Pinpoint the cell where the given text exists, returning its [x, y] midpoint coordinate. 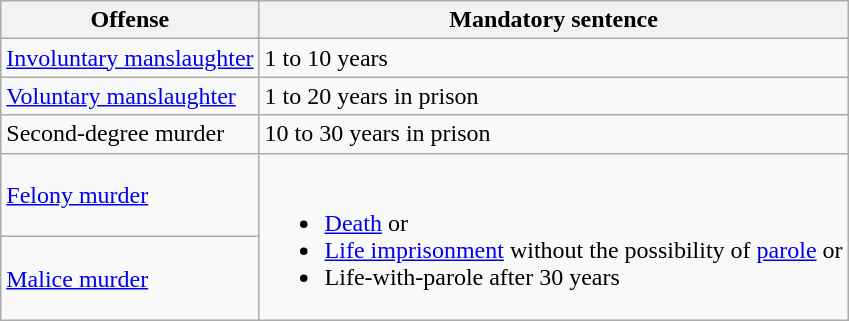
Offense [130, 20]
Mandatory sentence [554, 20]
Felony murder [130, 195]
1 to 10 years [554, 58]
Involuntary manslaughter [130, 58]
10 to 30 years in prison [554, 134]
1 to 20 years in prison [554, 96]
Voluntary manslaughter [130, 96]
Malice murder [130, 279]
Death orLife imprisonment without the possibility of parole orLife-with-parole after 30 years [554, 236]
Second-degree murder [130, 134]
